Identify which cell holds the provided text, then report its [x, y] central coordinate. 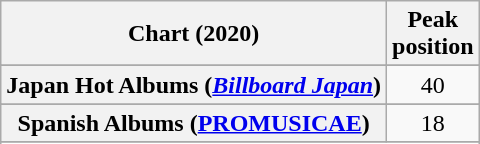
Japan Hot Albums (Billboard Japan) [194, 85]
18 [433, 123]
Peakposition [433, 34]
40 [433, 85]
Spanish Albums (PROMUSICAE) [194, 123]
Chart (2020) [194, 34]
